Return the [X, Y] coordinate for the center point of the cell that contains the specified text.  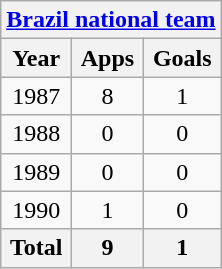
9 [108, 248]
1988 [36, 134]
Year [36, 58]
1989 [36, 172]
Goals [182, 58]
Apps [108, 58]
1990 [36, 210]
Total [36, 248]
8 [108, 96]
Brazil national team [111, 20]
1987 [36, 96]
